Output the [X, Y] coordinate of the center of the cell containing the given text.  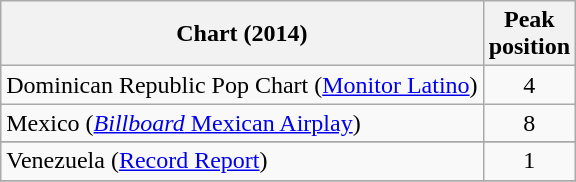
4 [529, 85]
Dominican Republic Pop Chart (Monitor Latino) [242, 85]
1 [529, 161]
Peakposition [529, 34]
Mexico (Billboard Mexican Airplay) [242, 123]
8 [529, 123]
Venezuela (Record Report) [242, 161]
Chart (2014) [242, 34]
